Detect which cell encompasses the target text, then output its [x, y] center coordinate. 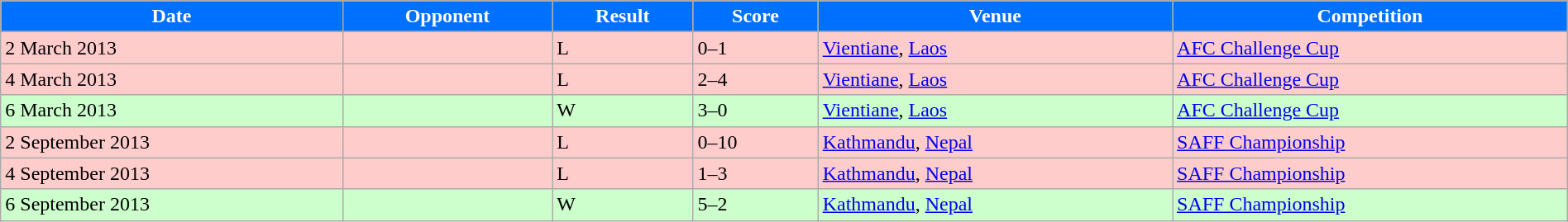
2 March 2013 [172, 48]
2 September 2013 [172, 142]
Date [172, 17]
6 September 2013 [172, 205]
Venue [995, 17]
5–2 [756, 205]
Opponent [447, 17]
4 September 2013 [172, 173]
6 March 2013 [172, 111]
3–0 [756, 111]
Score [756, 17]
1–3 [756, 173]
0–1 [756, 48]
Competition [1370, 17]
2–4 [756, 79]
4 March 2013 [172, 79]
0–10 [756, 142]
Result [623, 17]
